From the cell containing the given text, extract its center point as (X, Y) coordinate. 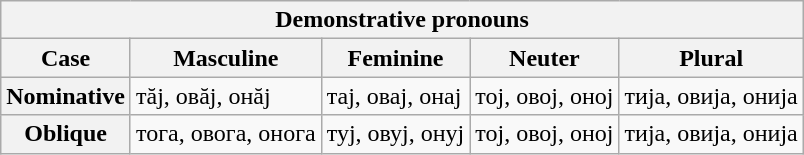
Case (66, 58)
Nominative (66, 96)
Masculine (226, 58)
туј, овуј, онуј (396, 134)
тăј, овăј, онăј (226, 96)
Demonstrative pronouns (402, 20)
Feminine (396, 58)
Plural (711, 58)
тај, овај, онај (396, 96)
Neuter (544, 58)
тога, овога, онога (226, 134)
Oblique (66, 134)
